Determine the (x, y) coordinate at the center of the cell enclosing the given text.  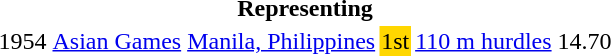
Manila, Philippines (282, 41)
Asian Games (117, 41)
1st (396, 41)
110 m hurdles (484, 41)
